Identify which cell holds the provided text, then report its (x, y) central coordinate. 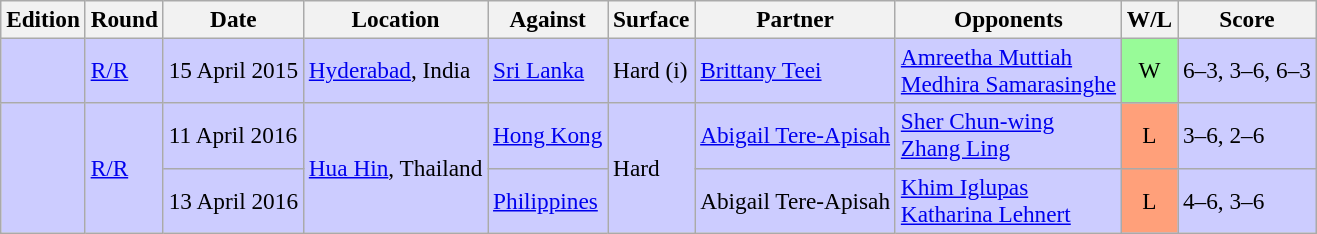
Sri Lanka (548, 70)
Hong Kong (548, 136)
6–3, 3–6, 6–3 (1248, 70)
Sher Chun-wing Zhang Ling (1008, 136)
Amreetha Muttiah Medhira Samarasinghe (1008, 70)
Hua Hin, Thailand (395, 168)
Hard (652, 168)
Score (1248, 19)
13 April 2016 (233, 200)
Surface (652, 19)
3–6, 2–6 (1248, 136)
Against (548, 19)
4–6, 3–6 (1248, 200)
11 April 2016 (233, 136)
Edition (44, 19)
Location (395, 19)
Date (233, 19)
W/L (1149, 19)
15 April 2015 (233, 70)
Khim Iglupas Katharina Lehnert (1008, 200)
Round (124, 19)
Partner (796, 19)
Hard (i) (652, 70)
Opponents (1008, 19)
Hyderabad, India (395, 70)
Brittany Teei (796, 70)
W (1149, 70)
Philippines (548, 200)
